Return (x, y) of the center of cell containing provided text 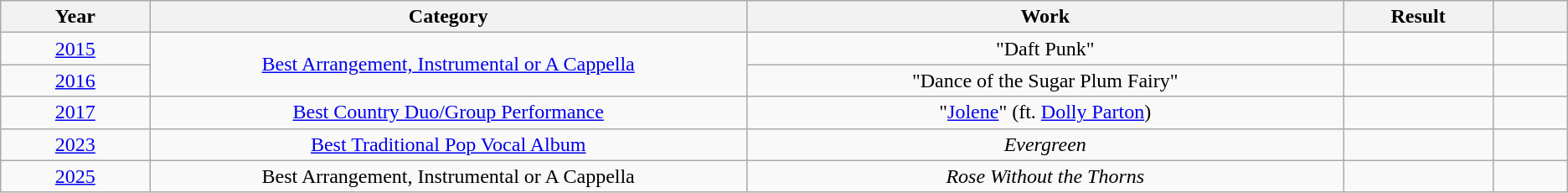
Result (1418, 17)
"Jolene" (ft. Dolly Parton) (1045, 112)
2025 (75, 176)
Year (75, 17)
2023 (75, 144)
Work (1045, 17)
Best Country Duo/Group Performance (449, 112)
Rose Without the Thorns (1045, 176)
2015 (75, 49)
2016 (75, 81)
"Dance of the Sugar Plum Fairy" (1045, 81)
2017 (75, 112)
Category (449, 17)
Best Traditional Pop Vocal Album (449, 144)
Evergreen (1045, 144)
"Daft Punk" (1045, 49)
